Pinpoint the cell where the given text exists, returning its [x, y] midpoint coordinate. 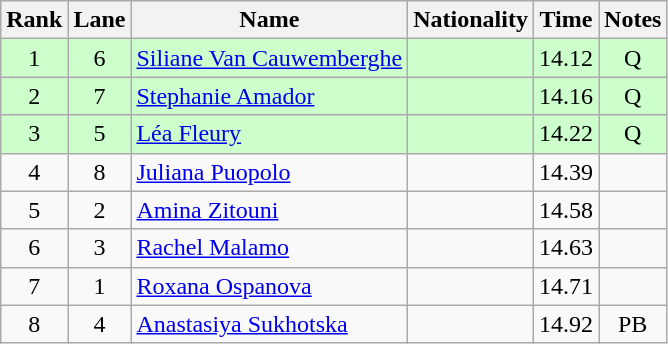
Juliana Puopolo [270, 172]
Léa Fleury [270, 134]
Name [270, 20]
PB [633, 324]
14.71 [566, 286]
14.12 [566, 58]
Lane [100, 20]
Siliane Van Cauwemberghe [270, 58]
14.92 [566, 324]
14.58 [566, 210]
Rank [34, 20]
Amina Zitouni [270, 210]
Nationality [471, 20]
Roxana Ospanova [270, 286]
Stephanie Amador [270, 96]
Time [566, 20]
Rachel Malamo [270, 248]
14.22 [566, 134]
14.63 [566, 248]
Notes [633, 20]
14.39 [566, 172]
14.16 [566, 96]
Anastasiya Sukhotska [270, 324]
